Return [x, y] of the center of cell containing provided text 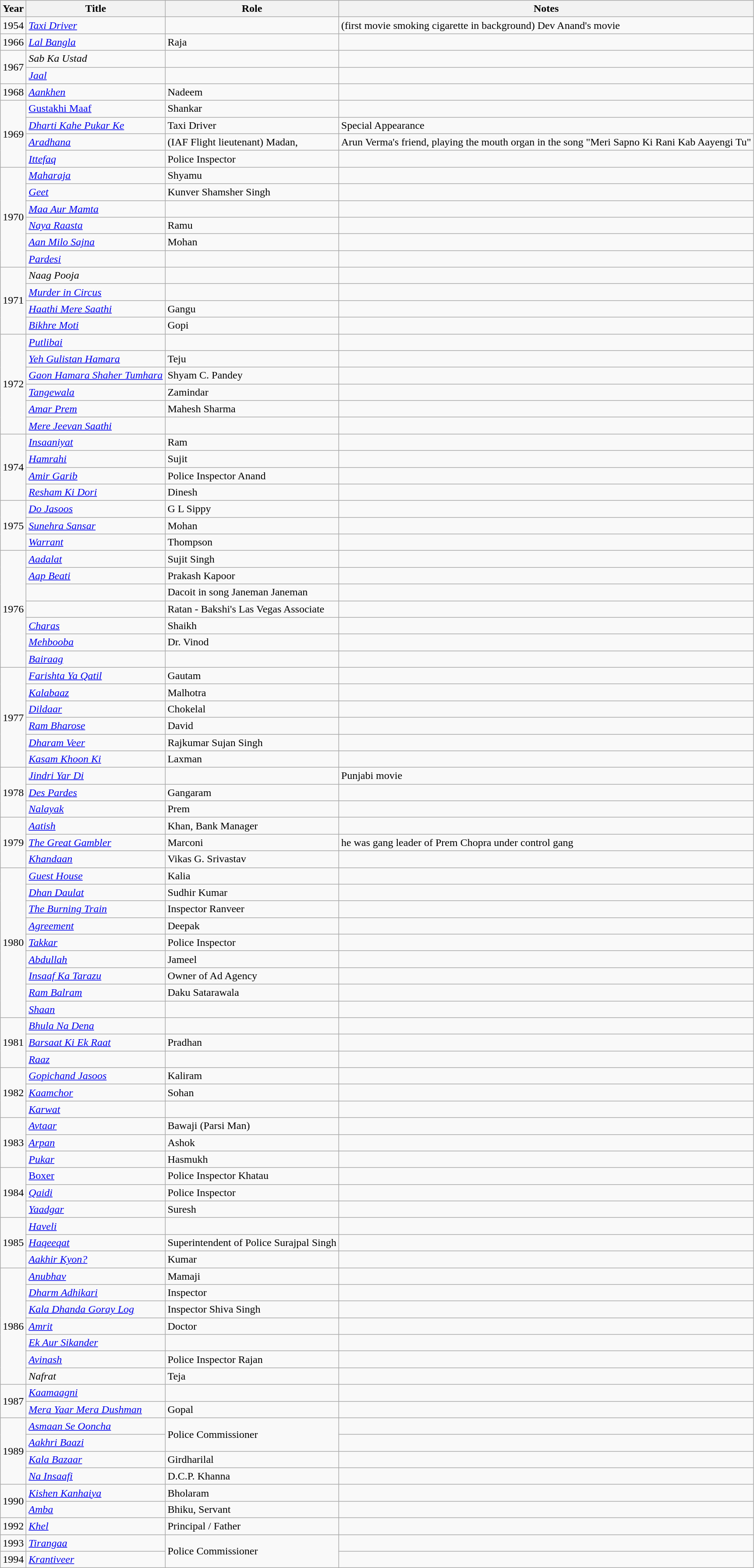
Bholaram [252, 1493]
Mehbooba [96, 642]
Aadalat [96, 559]
1994 [13, 1560]
Arpan [96, 1143]
Girdharilal [252, 1459]
Tirangaa [96, 1543]
Mera Yaar Mera Dushman [96, 1409]
Barsaat Ki Ek Raat [96, 1043]
Kalia [252, 876]
Agreement [96, 926]
1981 [13, 1043]
1987 [13, 1401]
The Burning Train [96, 909]
Farishta Ya Qatil [96, 676]
Police Inspector Anand [252, 475]
Kaamaagni [96, 1393]
Prakash Kapoor [252, 576]
1976 [13, 609]
Dharti Kahe Pukar Ke [96, 125]
Krantiveer [96, 1560]
Avinash [96, 1359]
1975 [13, 526]
Na Insaafi [96, 1476]
1989 [13, 1451]
Shaan [96, 1009]
1969 [13, 134]
Aatish [96, 826]
The Great Gambler [96, 842]
Shyam C. Pandey [252, 375]
Maharaja [96, 175]
Dacoit in song Janeman Janeman [252, 592]
(first movie smoking cigarette in background) Dev Anand's movie [546, 25]
Bhula Na Dena [96, 1026]
Nafrat [96, 1376]
Amrit [96, 1326]
Jameel [252, 959]
Sab Ka Ustad [96, 59]
Inspector Shiva Singh [252, 1310]
1985 [13, 1242]
Aradhana [96, 142]
(IAF Flight lieutenant) Madan, [252, 142]
1990 [13, 1501]
Amir Garib [96, 475]
Insaaniyat [96, 442]
Zamindar [252, 392]
Guest House [96, 876]
Bairaag [96, 659]
Nalayak [96, 809]
Rajkumar Sujan Singh [252, 743]
Deepak [252, 926]
1993 [13, 1543]
Sunehra Sansar [96, 526]
Haveli [96, 1226]
Principal / Father [252, 1526]
Kalabaaz [96, 692]
Des Pardes [96, 793]
Bhiku, Servant [252, 1509]
Gopal [252, 1409]
Sujit [252, 459]
Mamaji [252, 1276]
G L Sippy [252, 509]
Khan, Bank Manager [252, 826]
Gustakhi Maaf [96, 109]
David [252, 726]
Karwat [96, 1109]
1967 [13, 67]
Doctor [252, 1326]
Year [13, 9]
Takkar [96, 942]
Dinesh [252, 492]
Pardesi [96, 259]
Qaidi [96, 1193]
1982 [13, 1093]
Malhotra [252, 692]
Naag Pooja [96, 276]
Dildaar [96, 709]
Sohan [252, 1093]
Kishen Kanhaiya [96, 1493]
1966 [13, 42]
Aakhir Kyon? [96, 1259]
Role [252, 9]
Raja [252, 42]
Dharm Adhikari [96, 1293]
Chokelal [252, 709]
Prem [252, 809]
Amba [96, 1509]
Putlibai [96, 342]
Superintendent of Police Surajpal Singh [252, 1242]
Thompson [252, 542]
Yaadgar [96, 1209]
Police Inspector Khatau [252, 1176]
Teja [252, 1376]
Abdullah [96, 959]
Marconi [252, 842]
Resham Ki Dori [96, 492]
Nadeem [252, 92]
Kaliram [252, 1076]
Maa Aur Mamta [96, 209]
Kunver Shamsher Singh [252, 192]
Teju [252, 359]
Gautam [252, 676]
Arun Verma's friend, playing the mouth organ in the song "Meri Sapno Ki Rani Kab Aayengi Tu" [546, 142]
D.C.P. Khanna [252, 1476]
Jindri Yar Di [96, 776]
Shaikh [252, 626]
Khandaan [96, 859]
Boxer [96, 1176]
Vikas G. Srivastav [252, 859]
Inspector Ranveer [252, 909]
Ashok [252, 1143]
Jaal [96, 75]
Mahesh Sharma [252, 409]
Notes [546, 9]
Gangaram [252, 793]
Kasam Khoon Ki [96, 759]
Sudhir Kumar [252, 892]
Shyamu [252, 175]
1978 [13, 793]
Owner of Ad Agency [252, 976]
Aan Milo Sajna [96, 242]
he was gang leader of Prem Chopra under control gang [546, 842]
Anubhav [96, 1276]
Asmaan Se Ooncha [96, 1426]
Haqeeqat [96, 1242]
1977 [13, 717]
Shankar [252, 109]
Amar Prem [96, 409]
Yeh Gulistan Hamara [96, 359]
Bawaji (Parsi Man) [252, 1126]
Ittefaq [96, 159]
Haathi Mere Saathi [96, 309]
Dhan Daulat [96, 892]
Gopichand Jasoos [96, 1076]
Ram [252, 442]
Aakhri Baazi [96, 1443]
Ek Aur Sikander [96, 1343]
Aap Beati [96, 576]
Ratan - Bakshi's Las Vegas Associate [252, 609]
Bikhre Moti [96, 326]
Pukar [96, 1159]
1979 [13, 842]
Sujit Singh [252, 559]
1992 [13, 1526]
1970 [13, 217]
Hamrahi [96, 459]
Inspector [252, 1293]
Mere Jeevan Saathi [96, 425]
Lal Bangla [96, 42]
Special Appearance [546, 125]
1954 [13, 25]
1968 [13, 92]
1971 [13, 301]
1983 [13, 1143]
Punjabi movie [546, 776]
Aankhen [96, 92]
1974 [13, 467]
1984 [13, 1193]
Dharam Veer [96, 743]
Tangewala [96, 392]
Raaz [96, 1059]
Warrant [96, 542]
Murder in Circus [96, 292]
Title [96, 9]
Insaaf Ka Tarazu [96, 976]
Kaamchor [96, 1093]
Kumar [252, 1259]
Khel [96, 1526]
Dr. Vinod [252, 642]
Police Inspector Rajan [252, 1359]
Laxman [252, 759]
Suresh [252, 1209]
Kala Bazaar [96, 1459]
1972 [13, 384]
Ram Bharose [96, 726]
Ramu [252, 226]
Naya Raasta [96, 226]
Gopi [252, 326]
1980 [13, 943]
Pradhan [252, 1043]
Gangu [252, 309]
Kala Dhanda Goray Log [96, 1310]
Do Jasoos [96, 509]
Daku Satarawala [252, 992]
Gaon Hamara Shaher Tumhara [96, 375]
Charas [96, 626]
Avtaar [96, 1126]
Hasmukh [252, 1159]
Ram Balram [96, 992]
Geet [96, 192]
1986 [13, 1326]
